Find where the given text appears and provide that cell's center as [X, Y] coordinate. 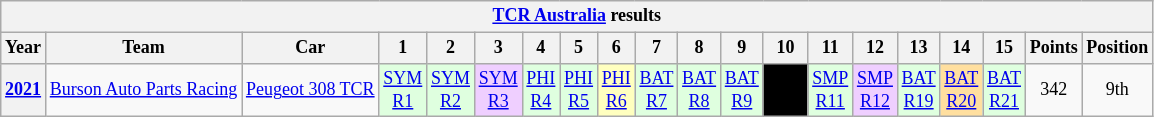
14 [962, 48]
1 [403, 48]
5 [579, 48]
BATR21 [1004, 90]
TCR Australia results [577, 16]
SMPR10 [786, 90]
10 [786, 48]
9 [742, 48]
Position [1118, 48]
SYMR2 [451, 90]
7 [656, 48]
Team [143, 48]
PHIR5 [579, 90]
Peugeot 308 TCR [310, 90]
BATR7 [656, 90]
BATR19 [918, 90]
Year [24, 48]
Points [1054, 48]
3 [498, 48]
Car [310, 48]
Burson Auto Parts Racing [143, 90]
2 [451, 48]
9th [1118, 90]
SMPR11 [830, 90]
11 [830, 48]
BAT R8 [700, 90]
BATR20 [962, 90]
PHIR4 [541, 90]
4 [541, 48]
12 [876, 48]
342 [1054, 90]
13 [918, 48]
6 [616, 48]
SYMR1 [403, 90]
BATR9 [742, 90]
PHIR6 [616, 90]
SYMR3 [498, 90]
15 [1004, 48]
8 [700, 48]
SMPR12 [876, 90]
2021 [24, 90]
